For the text-containing cell, return its midpoint in (X, Y) coordinate format. 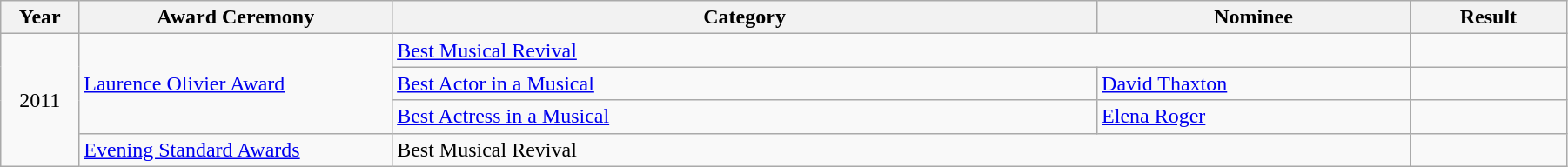
Laurence Olivier Award (236, 83)
Nominee (1254, 17)
Best Actor in a Musical (745, 83)
Elena Roger (1254, 117)
Category (745, 17)
2011 (40, 100)
Award Ceremony (236, 17)
Result (1488, 17)
David Thaxton (1254, 83)
Evening Standard Awards (236, 150)
Year (40, 17)
Best Actress in a Musical (745, 117)
